Identify which cell holds the provided text, then report its [X, Y] central coordinate. 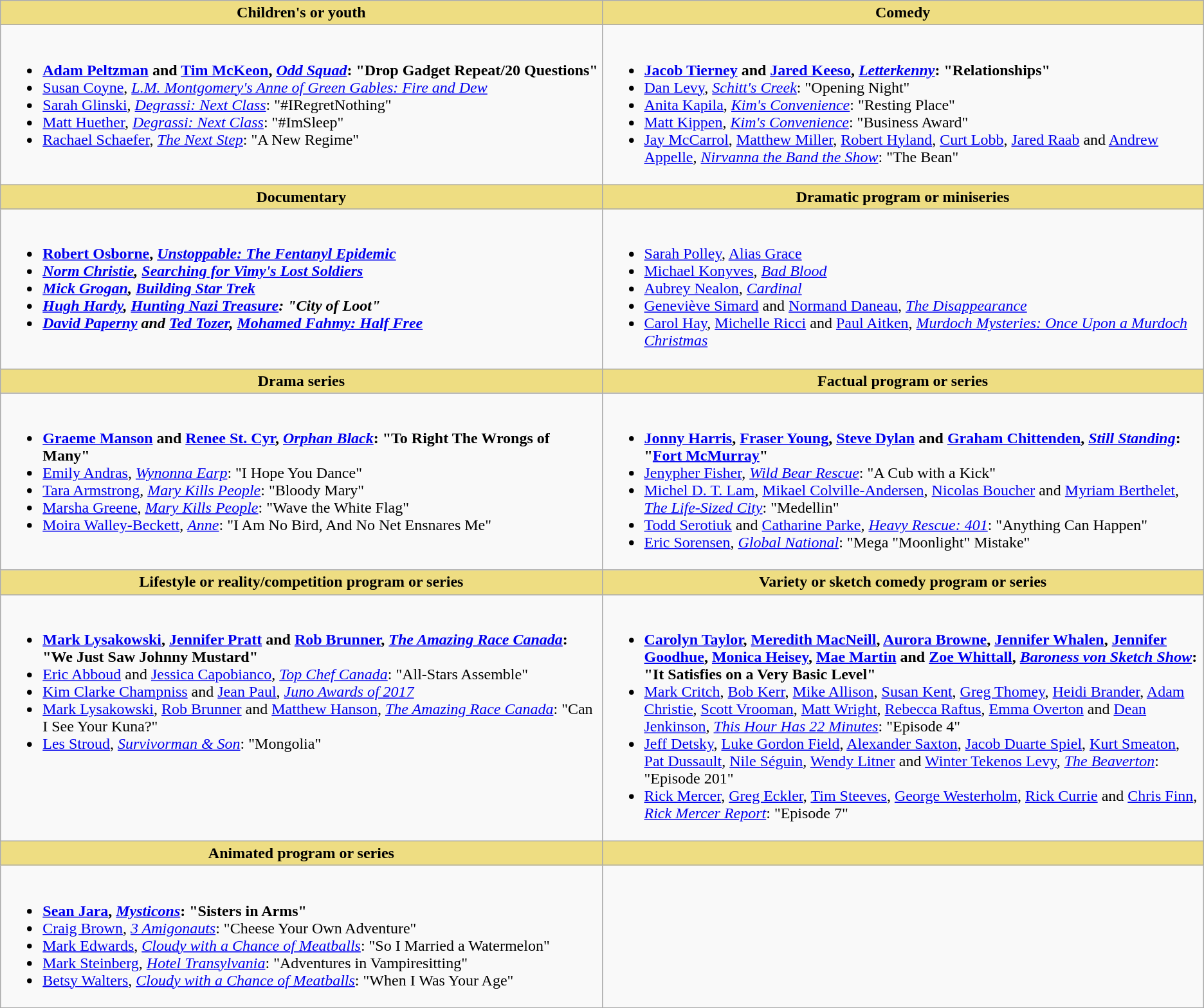
Variety or sketch comedy program or series [903, 582]
Animated program or series [301, 853]
Children's or youth [301, 13]
Comedy [903, 13]
Dramatic program or miniseries [903, 197]
Documentary [301, 197]
Drama series [301, 381]
Lifestyle or reality/competition program or series [301, 582]
Factual program or series [903, 381]
